Output the (X, Y) coordinate of the center of the cell containing the given text.  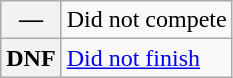
DNF (31, 58)
— (31, 20)
Did not compete (146, 20)
Did not finish (146, 58)
